Determine the (x, y) coordinate at the center of the cell enclosing the given text.  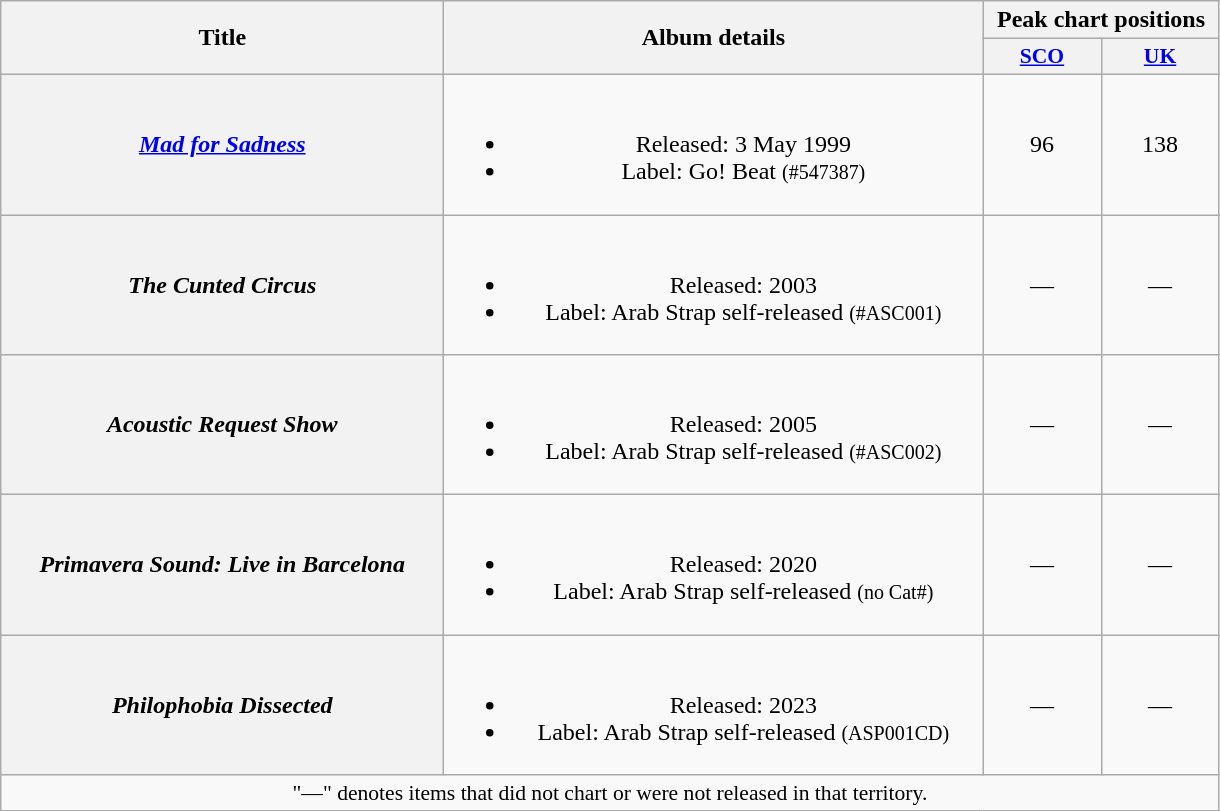
Released: 3 May 1999Label: Go! Beat (#547387) (714, 144)
96 (1042, 144)
Title (222, 38)
Peak chart positions (1101, 20)
Album details (714, 38)
Acoustic Request Show (222, 425)
Released: 2003Label: Arab Strap self-released (#ASC001) (714, 284)
Released: 2020Label: Arab Strap self-released (no Cat#) (714, 565)
"—" denotes items that did not chart or were not released in that territory. (610, 793)
Mad for Sadness (222, 144)
Released: 2023Label: Arab Strap self-released (ASP001CD) (714, 705)
The Cunted Circus (222, 284)
SCO (1042, 57)
138 (1160, 144)
Philophobia Dissected (222, 705)
UK (1160, 57)
Primavera Sound: Live in Barcelona (222, 565)
Released: 2005Label: Arab Strap self-released (#ASC002) (714, 425)
